Output the [X, Y] coordinate of the center of the cell containing the given text.  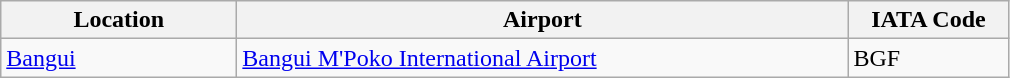
BGF [928, 58]
Bangui M'Poko International Airport [542, 58]
Airport [542, 20]
Bangui [119, 58]
IATA Code [928, 20]
Location [119, 20]
